Return the [x, y] coordinate for the center point of the cell that contains the specified text.  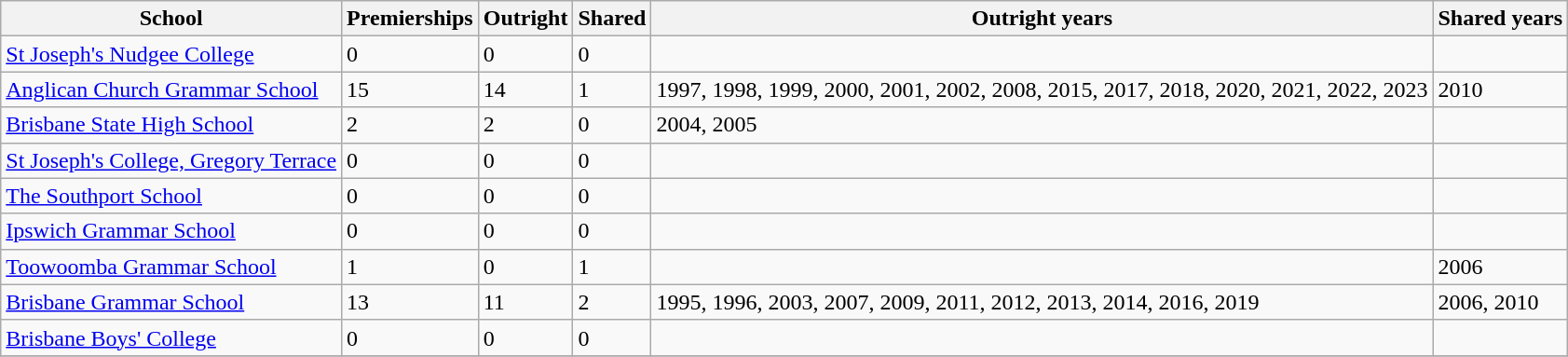
2010 [1500, 89]
2004, 2005 [1042, 125]
Brisbane Grammar School [171, 302]
15 [410, 89]
Brisbane Boys' College [171, 337]
Outright years [1042, 19]
1997, 1998, 1999, 2000, 2001, 2002, 2008, 2015, 2017, 2018, 2020, 2021, 2022, 2023 [1042, 89]
1995, 1996, 2003, 2007, 2009, 2011, 2012, 2013, 2014, 2016, 2019 [1042, 302]
11 [525, 302]
Toowoomba Grammar School [171, 267]
Ipswich Grammar School [171, 231]
2006, 2010 [1500, 302]
Premierships [410, 19]
St Joseph's Nudgee College [171, 54]
Brisbane State High School [171, 125]
Outright [525, 19]
The Southport School [171, 196]
St Joseph's College, Gregory Terrace [171, 160]
School [171, 19]
2006 [1500, 267]
Anglican Church Grammar School [171, 89]
13 [410, 302]
Shared years [1500, 19]
Shared [612, 19]
14 [525, 89]
